Identify which cell holds the provided text, then report its [X, Y] central coordinate. 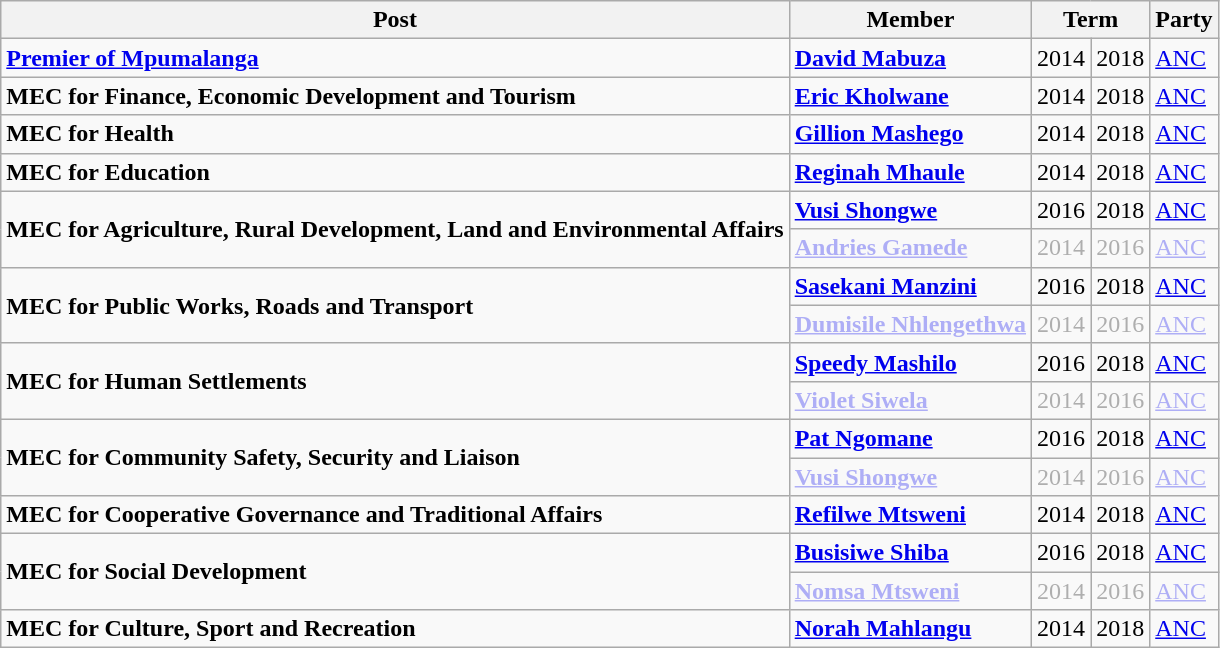
MEC for Cooperative Governance and Traditional Affairs [395, 515]
Dumisile Nhlengethwa [910, 324]
MEC for Finance, Economic Development and Tourism [395, 96]
MEC for Agriculture, Rural Development, Land and Environmental Affairs [395, 229]
MEC for Social Development [395, 572]
Busisiwe Shiba [910, 553]
Member [910, 20]
Pat Ngomane [910, 438]
MEC for Education [395, 172]
MEC for Public Works, Roads and Transport [395, 305]
MEC for Culture, Sport and Recreation [395, 629]
Refilwe Mtsweni [910, 515]
Reginah Mhaule [910, 172]
Andries Gamede [910, 248]
Violet Siwela [910, 400]
Term [1091, 20]
Speedy Mashilo [910, 362]
MEC for Community Safety, Security and Liaison [395, 457]
Norah Mahlangu [910, 629]
David Mabuza [910, 58]
Post [395, 20]
Nomsa Mtsweni [910, 591]
Sasekani Manzini [910, 286]
MEC for Health [395, 134]
Party [1184, 20]
Gillion Mashego [910, 134]
Eric Kholwane [910, 96]
MEC for Human Settlements [395, 381]
Premier of Mpumalanga [395, 58]
